Return [x, y] of the center of cell containing provided text 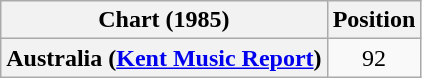
Australia (Kent Music Report) [164, 58]
92 [374, 58]
Position [374, 20]
Chart (1985) [164, 20]
